Return the (x, y) coordinate for the center point of the cell that contains the specified text.  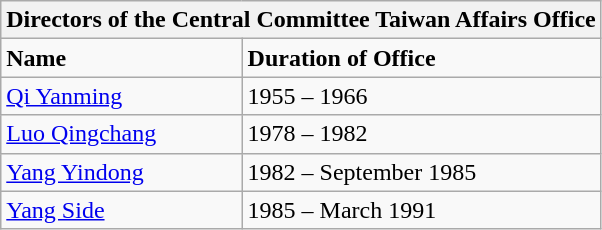
Qi Yanming (122, 96)
1978 – 1982 (422, 134)
Directors of the Central Committee Taiwan Affairs Office (301, 20)
Duration of Office (422, 58)
Name (122, 58)
1982 – September 1985 (422, 172)
1985 – March 1991 (422, 210)
Luo Qingchang (122, 134)
Yang Side (122, 210)
1955 – 1966 (422, 96)
Yang Yindong (122, 172)
